Output the [X, Y] coordinate of the center of the cell containing the given text.  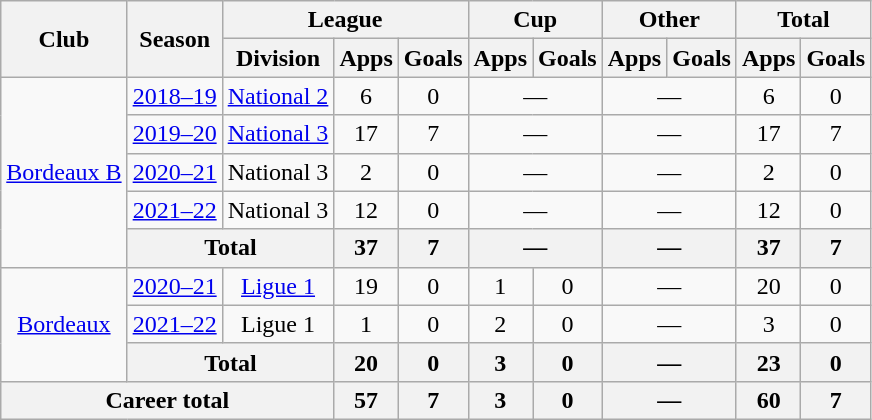
Bordeaux B [64, 172]
Club [64, 39]
60 [768, 400]
23 [768, 362]
2019–20 [174, 134]
Other [669, 20]
Cup [535, 20]
League [345, 20]
Bordeaux [64, 324]
19 [366, 286]
Career total [168, 400]
57 [366, 400]
National 2 [278, 96]
2018–19 [174, 96]
Season [174, 39]
Division [278, 58]
